Capture the cell that displays the provided text and extract its (x, y) central coordinate. 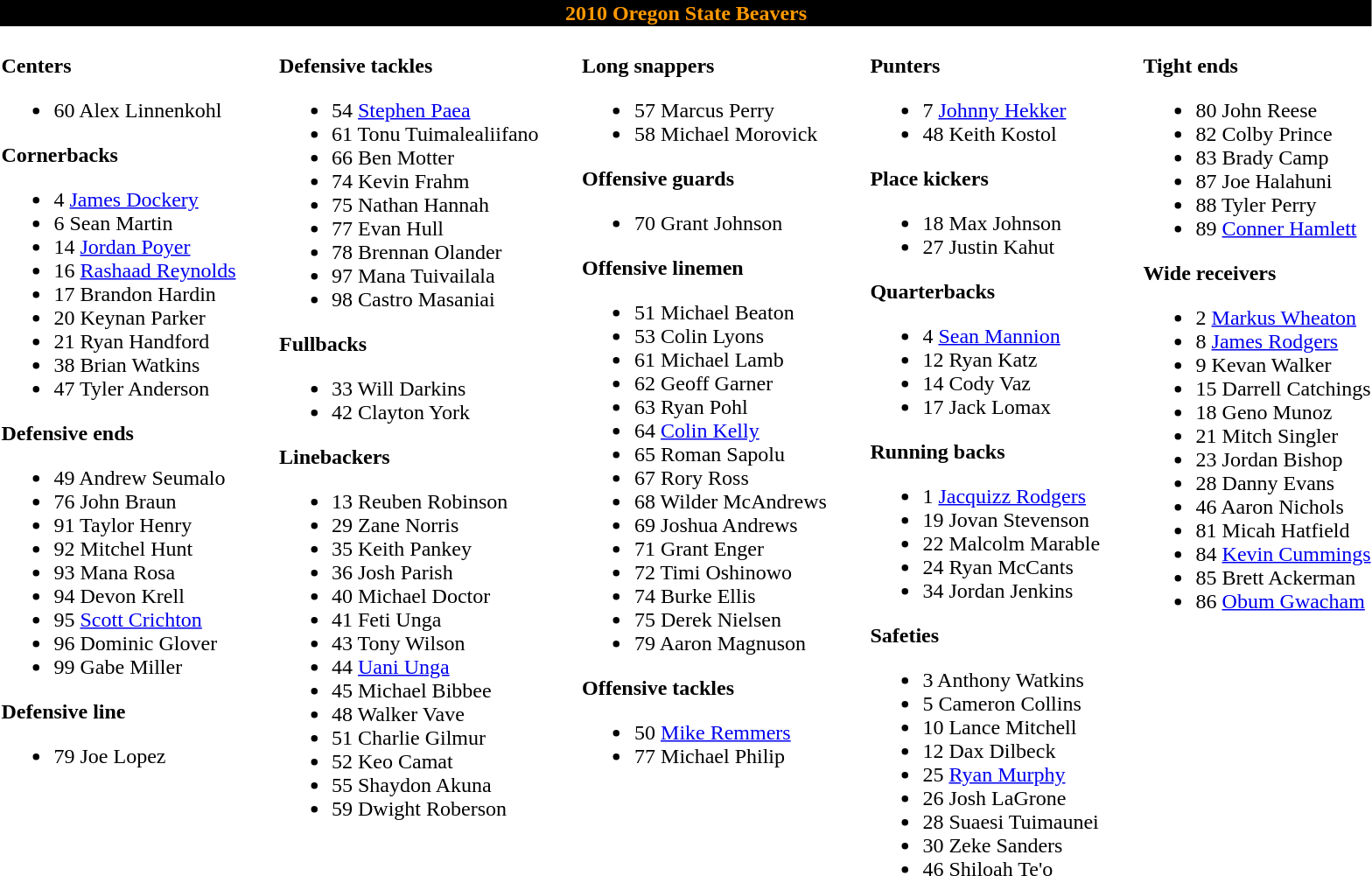
2010 Oregon State Beavers (686, 13)
